Extract the (X, Y) coordinate from the center of the cell holding the provided text.  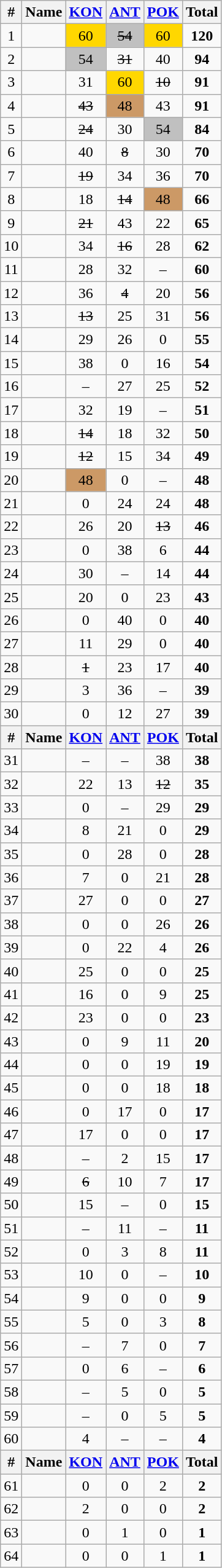
42 (11, 1017)
63 (11, 1532)
41 (11, 994)
37 (11, 901)
59 (11, 1415)
45 (11, 1088)
64 (11, 1556)
47 (11, 1135)
33 (11, 807)
84 (202, 129)
61 (11, 1486)
120 (202, 36)
66 (202, 199)
94 (202, 59)
58 (11, 1392)
53 (11, 1275)
65 (202, 222)
57 (11, 1368)
